For the text-containing cell, return its midpoint in (X, Y) coordinate format. 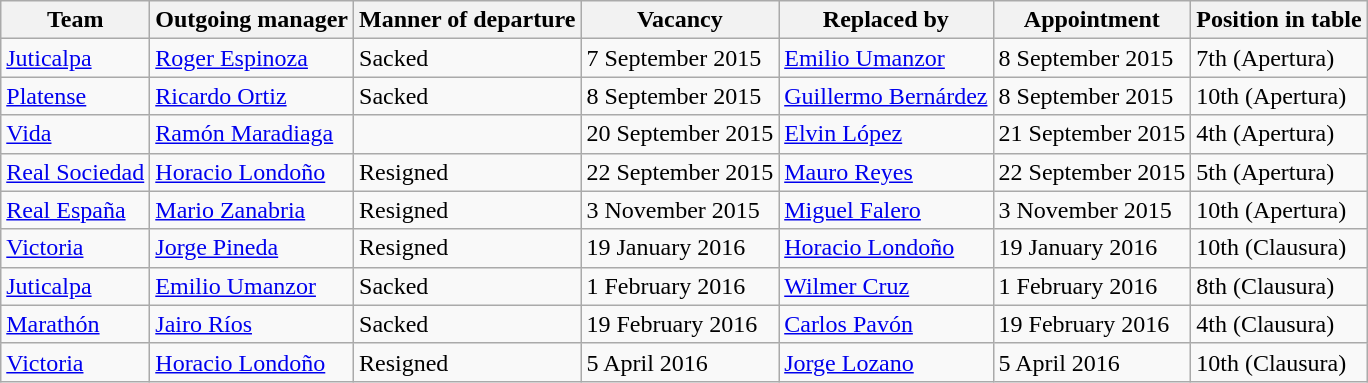
Position in table (1279, 20)
4th (Clausura) (1279, 324)
Ricardo Ortiz (252, 96)
Replaced by (886, 20)
Team (76, 20)
Ramón Maradiaga (252, 134)
Appointment (1092, 20)
Roger Espinoza (252, 58)
Marathón (76, 324)
21 September 2015 (1092, 134)
7 September 2015 (680, 58)
Carlos Pavón (886, 324)
Jairo Ríos (252, 324)
Elvin López (886, 134)
Jorge Pineda (252, 248)
20 September 2015 (680, 134)
7th (Apertura) (1279, 58)
5th (Apertura) (1279, 172)
Vacancy (680, 20)
Outgoing manager (252, 20)
Guillermo Bernárdez (886, 96)
Wilmer Cruz (886, 286)
Vida (76, 134)
Jorge Lozano (886, 362)
Mario Zanabria (252, 210)
Miguel Falero (886, 210)
Real Sociedad (76, 172)
Mauro Reyes (886, 172)
8th (Clausura) (1279, 286)
Real España (76, 210)
Manner of departure (468, 20)
4th (Apertura) (1279, 134)
Platense (76, 96)
